Identify which cell holds the provided text, then report its [x, y] central coordinate. 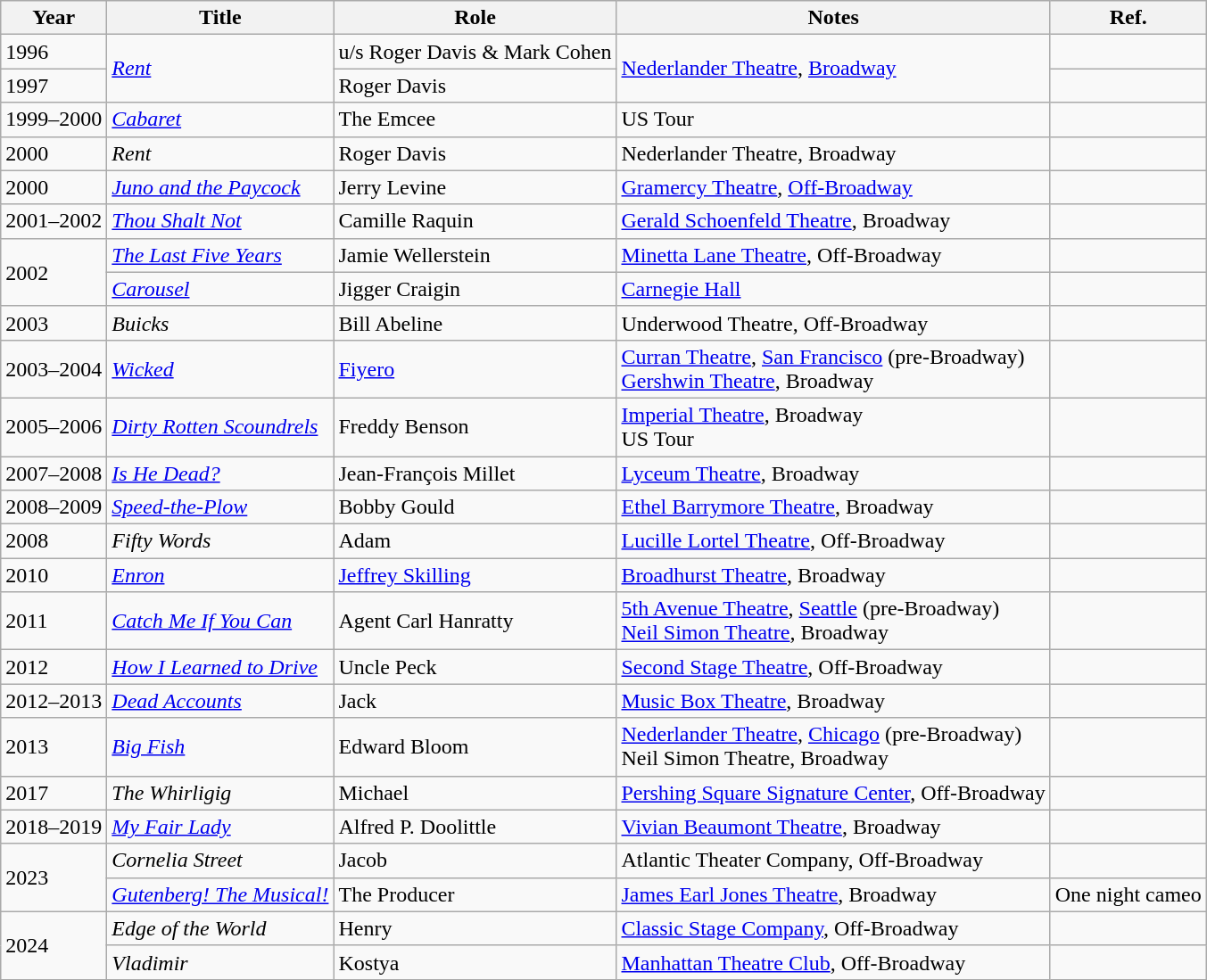
Juno and the Paycock [220, 187]
Edge of the World [220, 928]
Manhattan Theatre Club, Off-Broadway [833, 962]
Dirty Rotten Scoundrels [220, 426]
Fifty Words [220, 541]
Jeffrey Skilling [475, 575]
Enron [220, 575]
Big Fish [220, 747]
Adam [475, 541]
Carousel [220, 289]
Gutenberg! The Musical! [220, 894]
5th Avenue Theatre, Seattle (pre-Broadway)Neil Simon Theatre, Broadway [833, 621]
Year [54, 18]
The Producer [475, 894]
Cabaret [220, 119]
Jacob [475, 861]
My Fair Lady [220, 827]
Henry [475, 928]
Lyceum Theatre, Broadway [833, 474]
Imperial Theatre, BroadwayUS Tour [833, 426]
2010 [54, 575]
The Last Five Years [220, 255]
Notes [833, 18]
2013 [54, 747]
Edward Bloom [475, 747]
Kostya [475, 962]
Cornelia Street [220, 861]
Second Stage Theatre, Off-Broadway [833, 667]
2005–2006 [54, 426]
Nederlander Theatre, Chicago (pre-Broadway)Neil Simon Theatre, Broadway [833, 747]
1997 [54, 86]
Alfred P. Doolittle [475, 827]
Jerry Levine [475, 187]
2024 [54, 945]
2023 [54, 877]
Fiyero [475, 369]
1999–2000 [54, 119]
Vladimir [220, 962]
Uncle Peck [475, 667]
Broadhurst Theatre, Broadway [833, 575]
Freddy Benson [475, 426]
2012–2013 [54, 701]
2007–2008 [54, 474]
Title [220, 18]
Michael [475, 793]
One night cameo [1128, 894]
Atlantic Theater Company, Off-Broadway [833, 861]
2003 [54, 323]
The Whirligig [220, 793]
Camille Raquin [475, 221]
Thou Shalt Not [220, 221]
Carnegie Hall [833, 289]
Jack [475, 701]
Ethel Barrymore Theatre, Broadway [833, 507]
2017 [54, 793]
Music Box Theatre, Broadway [833, 701]
Dead Accounts [220, 701]
Jean-François Millet [475, 474]
Bobby Gould [475, 507]
2008–2009 [54, 507]
Jigger Craigin [475, 289]
u/s Roger Davis & Mark Cohen [475, 52]
Pershing Square Signature Center, Off-Broadway [833, 793]
Buicks [220, 323]
Jamie Wellerstein [475, 255]
1996 [54, 52]
2018–2019 [54, 827]
Wicked [220, 369]
2002 [54, 272]
Role [475, 18]
Catch Me If You Can [220, 621]
2011 [54, 621]
The Emcee [475, 119]
Bill Abeline [475, 323]
How I Learned to Drive [220, 667]
Curran Theatre, San Francisco (pre-Broadway)Gershwin Theatre, Broadway [833, 369]
2012 [54, 667]
James Earl Jones Theatre, Broadway [833, 894]
Is He Dead? [220, 474]
Agent Carl Hanratty [475, 621]
Speed-the-Plow [220, 507]
Vivian Beaumont Theatre, Broadway [833, 827]
Gerald Schoenfeld Theatre, Broadway [833, 221]
Classic Stage Company, Off-Broadway [833, 928]
US Tour [833, 119]
Lucille Lortel Theatre, Off-Broadway [833, 541]
Ref. [1128, 18]
Underwood Theatre, Off-Broadway [833, 323]
2008 [54, 541]
2001–2002 [54, 221]
Gramercy Theatre, Off-Broadway [833, 187]
2003–2004 [54, 369]
Minetta Lane Theatre, Off-Broadway [833, 255]
